From the cell containing the given text, extract its center point as (X, Y) coordinate. 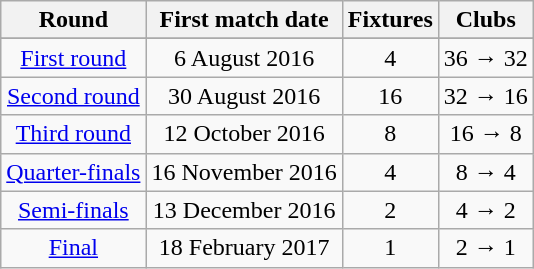
1 (390, 248)
Fixtures (390, 20)
8 (390, 134)
Quarter-finals (74, 172)
First round (74, 58)
6 August 2016 (244, 58)
2 → 1 (486, 248)
Semi-finals (74, 210)
Final (74, 248)
Round (74, 20)
Third round (74, 134)
32 → 16 (486, 96)
16 → 8 (486, 134)
16 November 2016 (244, 172)
16 (390, 96)
2 (390, 210)
18 February 2017 (244, 248)
36 → 32 (486, 58)
13 December 2016 (244, 210)
30 August 2016 (244, 96)
First match date (244, 20)
8 → 4 (486, 172)
4 → 2 (486, 210)
Second round (74, 96)
12 October 2016 (244, 134)
Clubs (486, 20)
